Output the [x, y] coordinate of the center of the cell containing the given text.  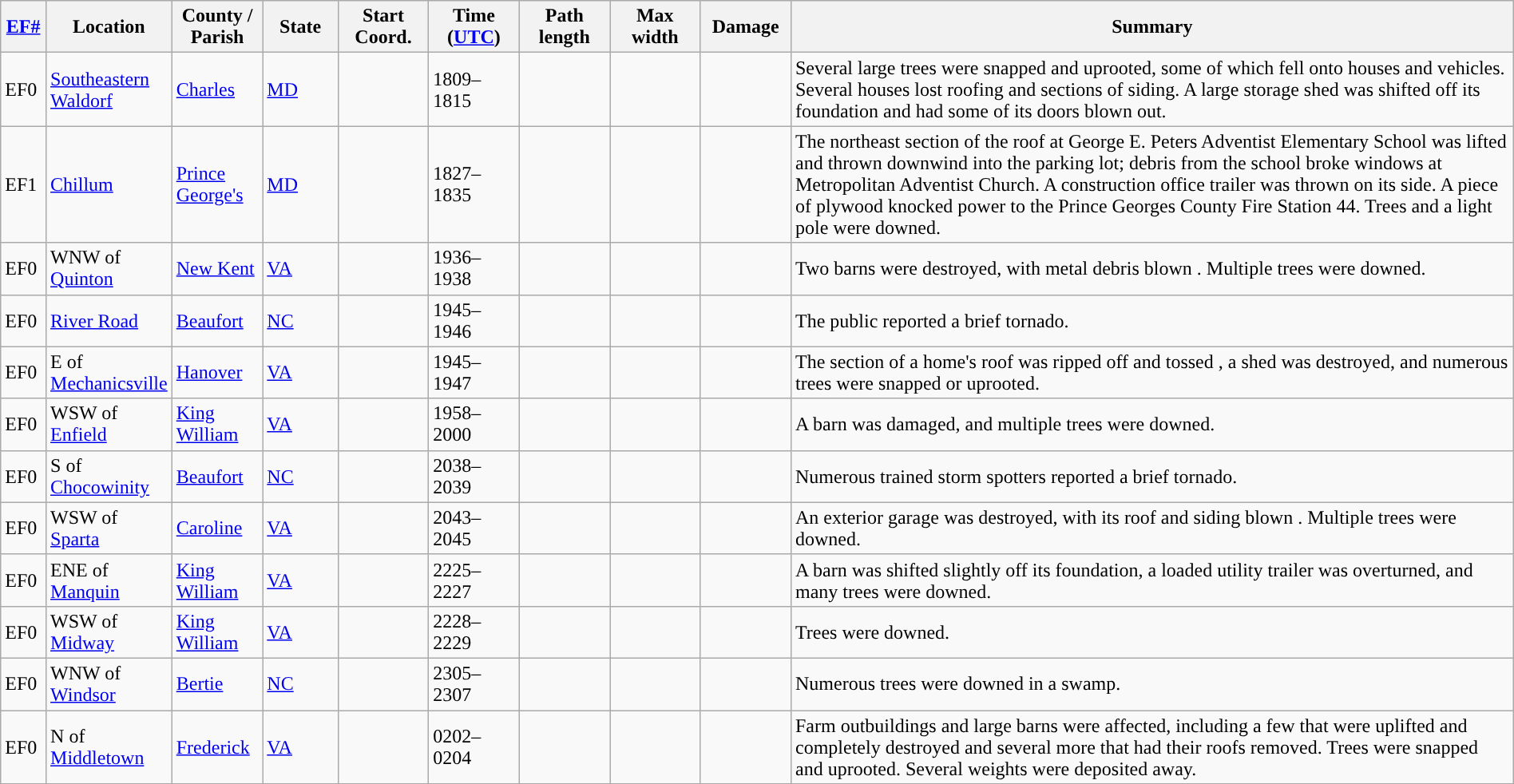
Chillum [109, 184]
0202–0204 [474, 747]
EF# [24, 27]
Two barns were destroyed, with metal debris blown . Multiple trees were downed. [1151, 268]
E of Mechanicsville [109, 372]
WNW of Quinton [109, 268]
Max width [655, 27]
The section of a home's roof was ripped off and tossed , a shed was destroyed, and numerous trees were snapped or uprooted. [1151, 372]
Prince George's [217, 184]
WSW of Sparta [109, 529]
An exterior garage was destroyed, with its roof and siding blown . Multiple trees were downed. [1151, 529]
1958–2000 [474, 425]
Summary [1151, 27]
2305–2307 [474, 683]
Frederick [217, 747]
Numerous trained storm spotters reported a brief tornado. [1151, 476]
Caroline [217, 529]
Hanover [217, 372]
The public reported a brief tornado. [1151, 321]
Trees were downed. [1151, 632]
1827–1835 [474, 184]
S of Chocowinity [109, 476]
ENE of Manquin [109, 580]
1936–1938 [474, 268]
Southeastern Waldorf [109, 89]
2043–2045 [474, 529]
Numerous trees were downed in a swamp. [1151, 683]
1809–1815 [474, 89]
Charles [217, 89]
1945–1946 [474, 321]
2228–2229 [474, 632]
Location [109, 27]
State [300, 27]
New Kent [217, 268]
WSW of Midway [109, 632]
EF1 [24, 184]
Bertie [217, 683]
River Road [109, 321]
Damage [746, 27]
2225–2227 [474, 580]
Start Coord. [383, 27]
WNW of Windsor [109, 683]
Path length [564, 27]
A barn was damaged, and multiple trees were downed. [1151, 425]
Time (UTC) [474, 27]
County / Parish [217, 27]
N of Middletown [109, 747]
2038–2039 [474, 476]
A barn was shifted slightly off its foundation, a loaded utility trailer was overturned, and many trees were downed. [1151, 580]
1945–1947 [474, 372]
WSW of Enfield [109, 425]
